Pinpoint the cell where the given text exists, returning its [x, y] midpoint coordinate. 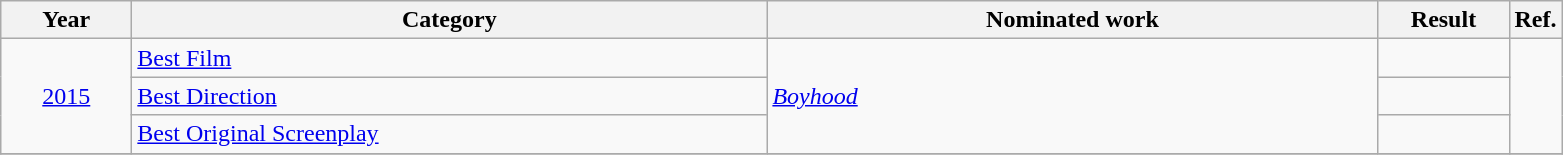
Best Original Screenplay [450, 134]
2015 [66, 96]
Category [450, 20]
Ref. [1536, 20]
Result [1444, 20]
Boyhood [1072, 96]
Best Film [450, 58]
Nominated work [1072, 20]
Year [66, 20]
Best Direction [450, 96]
